Capture the cell that displays the provided text and extract its [x, y] central coordinate. 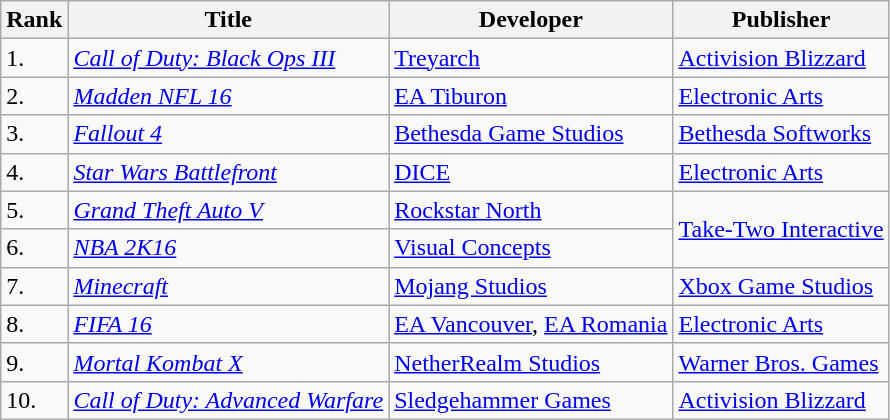
DICE [531, 172]
Rank [34, 20]
Fallout 4 [228, 134]
NetherRealm Studios [531, 362]
Warner Bros. Games [781, 362]
Madden NFL 16 [228, 96]
8. [34, 324]
Bethesda Softworks [781, 134]
Treyarch [531, 58]
Developer [531, 20]
Rockstar North [531, 210]
2. [34, 96]
9. [34, 362]
Grand Theft Auto V [228, 210]
Bethesda Game Studios [531, 134]
EA Vancouver, EA Romania [531, 324]
Visual Concepts [531, 248]
5. [34, 210]
Sledgehammer Games [531, 400]
Take-Two Interactive [781, 229]
NBA 2K16 [228, 248]
1. [34, 58]
Star Wars Battlefront [228, 172]
Call of Duty: Black Ops III [228, 58]
Xbox Game Studios [781, 286]
Call of Duty: Advanced Warfare [228, 400]
7. [34, 286]
6. [34, 248]
10. [34, 400]
Title [228, 20]
Mortal Kombat X [228, 362]
FIFA 16 [228, 324]
Publisher [781, 20]
3. [34, 134]
Minecraft [228, 286]
EA Tiburon [531, 96]
Mojang Studios [531, 286]
4. [34, 172]
